From the cell containing the given text, extract its center point as (X, Y) coordinate. 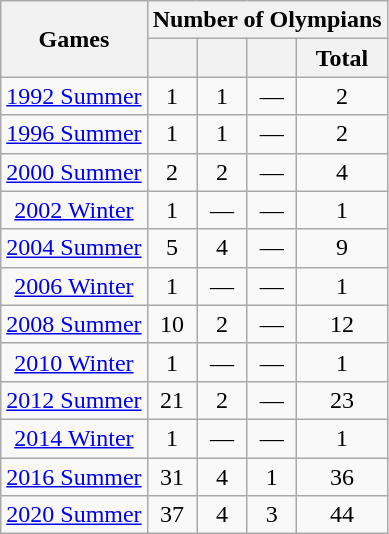
9 (342, 248)
1996 Summer (74, 134)
2002 Winter (74, 210)
2006 Winter (74, 286)
12 (342, 324)
5 (172, 248)
2012 Summer (74, 400)
31 (172, 477)
2000 Summer (74, 172)
44 (342, 515)
23 (342, 400)
2020 Summer (74, 515)
2008 Summer (74, 324)
Games (74, 39)
36 (342, 477)
2004 Summer (74, 248)
3 (272, 515)
2014 Winter (74, 438)
2016 Summer (74, 477)
21 (172, 400)
10 (172, 324)
Number of Olympians (267, 20)
2010 Winter (74, 362)
37 (172, 515)
Total (342, 58)
1992 Summer (74, 96)
